Provide the [x, y] coordinate of the cell's center where the given text is located.  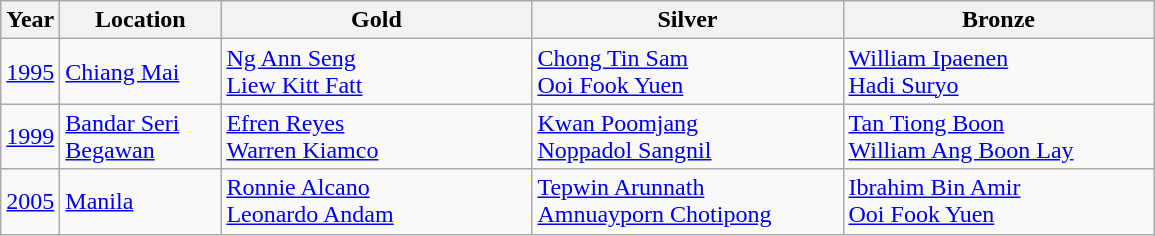
Kwan Poomjang Noppadol Sangnil [688, 136]
2005 [30, 202]
Ng Ann Seng Liew Kitt Fatt [376, 72]
Silver [688, 20]
Tan Tiong Boon William Ang Boon Lay [998, 136]
Gold [376, 20]
Bandar Seri Begawan [140, 136]
Efren Reyes Warren Kiamco [376, 136]
Chong Tin Sam Ooi Fook Yuen [688, 72]
1999 [30, 136]
Tepwin Arunnath Amnuayporn Chotipong [688, 202]
Ibrahim Bin Amir Ooi Fook Yuen [998, 202]
Location [140, 20]
William Ipaenen Hadi Suryo [998, 72]
Year [30, 20]
Manila [140, 202]
Chiang Mai [140, 72]
Bronze [998, 20]
Ronnie Alcano Leonardo Andam [376, 202]
1995 [30, 72]
